For the text-containing cell, return its midpoint in (X, Y) coordinate format. 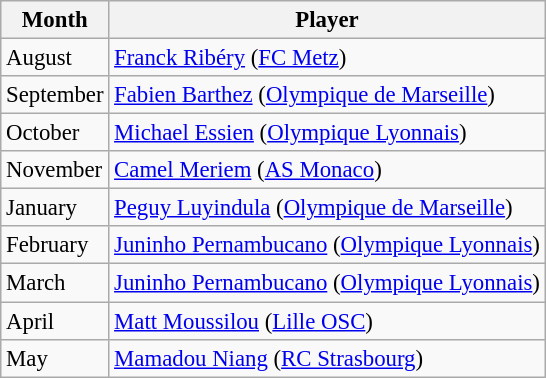
Camel Meriem (AS Monaco) (327, 170)
November (55, 170)
August (55, 58)
Franck Ribéry (FC Metz) (327, 58)
March (55, 283)
Month (55, 20)
Matt Moussilou (Lille OSC) (327, 321)
September (55, 95)
May (55, 358)
Player (327, 20)
October (55, 133)
April (55, 321)
Fabien Barthez (Olympique de Marseille) (327, 95)
Peguy Luyindula (Olympique de Marseille) (327, 208)
January (55, 208)
February (55, 245)
Mamadou Niang (RC Strasbourg) (327, 358)
Michael Essien (Olympique Lyonnais) (327, 133)
